Pinpoint the cell where the given text exists, returning its (X, Y) midpoint coordinate. 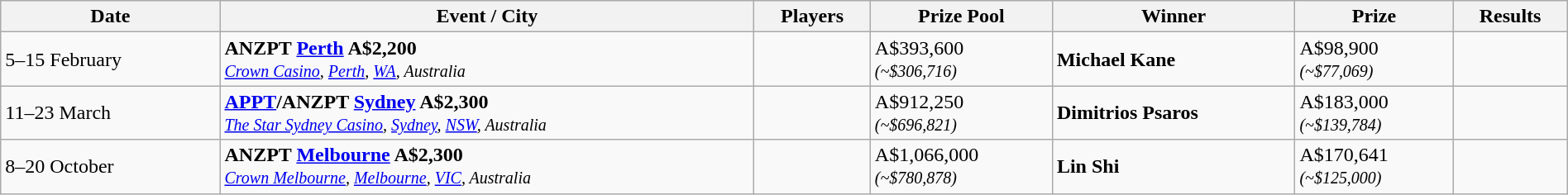
A$912,250(~$696,821) (961, 112)
ANZPT Melbourne A$2,300Crown Melbourne, Melbourne, VIC, Australia (487, 167)
Prize Pool (961, 17)
A$1,066,000(~$780,878) (961, 167)
Results (1510, 17)
8–20 October (111, 167)
5–15 February (111, 59)
Winner (1174, 17)
Date (111, 17)
11–23 March (111, 112)
Prize (1374, 17)
A$98,900(~$77,069) (1374, 59)
ANZPT Perth A$2,200Crown Casino, Perth, WA, Australia (487, 59)
Michael Kane (1174, 59)
A$170,641(~$125,000) (1374, 167)
A$393,600(~$306,716) (961, 59)
Event / City (487, 17)
APPT/ANZPT Sydney A$2,300The Star Sydney Casino, Sydney, NSW, Australia (487, 112)
Dimitrios Psaros (1174, 112)
A$183,000(~$139,784) (1374, 112)
Players (812, 17)
Lin Shi (1174, 167)
